Locate the cell with the specified text and output its (X, Y) center coordinate. 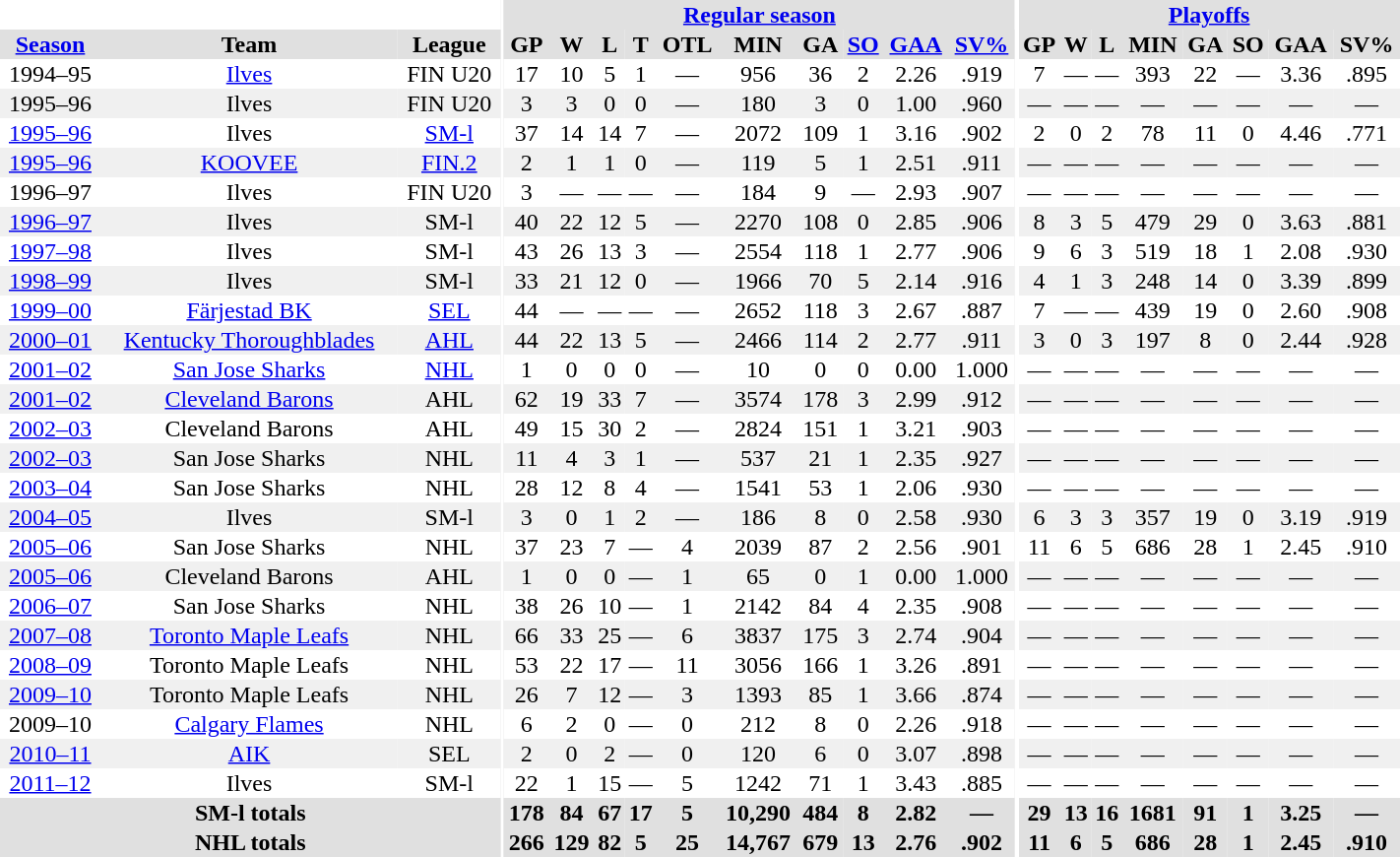
.907 (982, 192)
Calgary Flames (249, 724)
38 (527, 606)
FIN.2 (449, 163)
2.76 (916, 842)
2466 (758, 340)
16 (1107, 813)
43 (527, 251)
18 (1205, 251)
537 (758, 458)
AIK (249, 754)
3837 (758, 635)
357 (1152, 517)
109 (820, 133)
212 (758, 724)
519 (1152, 251)
14,767 (758, 842)
.960 (982, 103)
78 (1152, 133)
1999–00 (50, 310)
.901 (982, 547)
.881 (1367, 222)
T (641, 44)
Kentucky Thoroughblades (249, 340)
2.51 (916, 163)
1541 (758, 488)
2.74 (916, 635)
180 (758, 103)
Season (50, 44)
91 (1205, 813)
.891 (982, 665)
.874 (982, 694)
49 (527, 428)
2.08 (1301, 251)
2039 (758, 547)
3.39 (1301, 281)
479 (1152, 222)
2554 (758, 251)
1393 (758, 694)
League (449, 44)
OTL (687, 44)
2004–05 (50, 517)
36 (820, 74)
2007–08 (50, 635)
NHL totals (250, 842)
3.16 (916, 133)
.928 (1367, 340)
23 (572, 547)
.903 (982, 428)
120 (758, 754)
2.82 (916, 813)
3.36 (1301, 74)
.899 (1367, 281)
.887 (982, 310)
.885 (982, 783)
30 (609, 428)
2.06 (916, 488)
197 (1152, 340)
679 (820, 842)
1997–98 (50, 251)
2010–11 (50, 754)
175 (820, 635)
956 (758, 74)
1998–99 (50, 281)
3.21 (916, 428)
3574 (758, 399)
2000–01 (50, 340)
2.44 (1301, 340)
.895 (1367, 74)
87 (820, 547)
Team (249, 44)
3.25 (1301, 813)
151 (820, 428)
2.99 (916, 399)
114 (820, 340)
82 (609, 842)
3.07 (916, 754)
3.26 (916, 665)
1.00 (916, 103)
2011–12 (50, 783)
1242 (758, 783)
85 (820, 694)
.904 (982, 635)
.916 (982, 281)
66 (527, 635)
1966 (758, 281)
3.63 (1301, 222)
2072 (758, 133)
.912 (982, 399)
2.93 (916, 192)
2.85 (916, 222)
3.66 (916, 694)
2008–09 (50, 665)
.927 (982, 458)
SM-l totals (250, 813)
2.14 (916, 281)
Regular season (760, 15)
166 (820, 665)
439 (1152, 310)
67 (609, 813)
248 (1152, 281)
2.58 (916, 517)
3056 (758, 665)
2.60 (1301, 310)
3.19 (1301, 517)
Playoffs (1209, 15)
KOOVEE (249, 163)
2.67 (916, 310)
2142 (758, 606)
2.56 (916, 547)
484 (820, 813)
4.46 (1301, 133)
10,290 (758, 813)
40 (527, 222)
184 (758, 192)
.898 (982, 754)
71 (820, 783)
65 (758, 576)
393 (1152, 74)
108 (820, 222)
Färjestad BK (249, 310)
62 (527, 399)
2006–07 (50, 606)
2270 (758, 222)
3.43 (916, 783)
.918 (982, 724)
2003–04 (50, 488)
2652 (758, 310)
129 (572, 842)
.771 (1367, 133)
1994–95 (50, 74)
2824 (758, 428)
186 (758, 517)
266 (527, 842)
70 (820, 281)
119 (758, 163)
1681 (1152, 813)
